Scan for the cell matching the given text and deliver its (X, Y) coordinate at center. 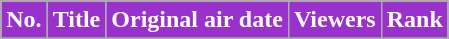
Viewers (334, 20)
Rank (414, 20)
Original air date (198, 20)
No. (24, 20)
Title (76, 20)
